Extract the [x, y] coordinate from the center of the cell holding the provided text.  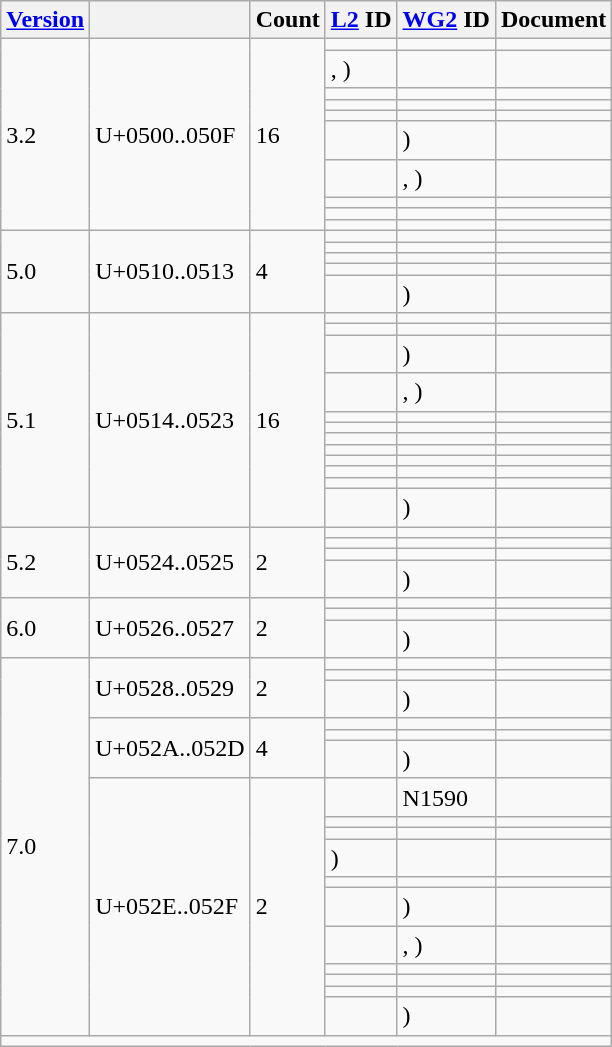
Document [553, 20]
L2 ID [361, 20]
Version [46, 20]
U+0528..0529 [170, 688]
5.2 [46, 562]
5.0 [46, 271]
U+052A..052D [170, 748]
WG2 ID [446, 20]
U+0524..0525 [170, 562]
5.1 [46, 420]
N1590 [446, 797]
6.0 [46, 628]
7.0 [46, 846]
Count [288, 20]
U+0514..0523 [170, 420]
U+052E..052F [170, 906]
U+0510..0513 [170, 271]
U+0500..050F [170, 135]
3.2 [46, 135]
U+0526..0527 [170, 628]
